Search for the cell housing the specified text and yield its [x, y] center coordinate. 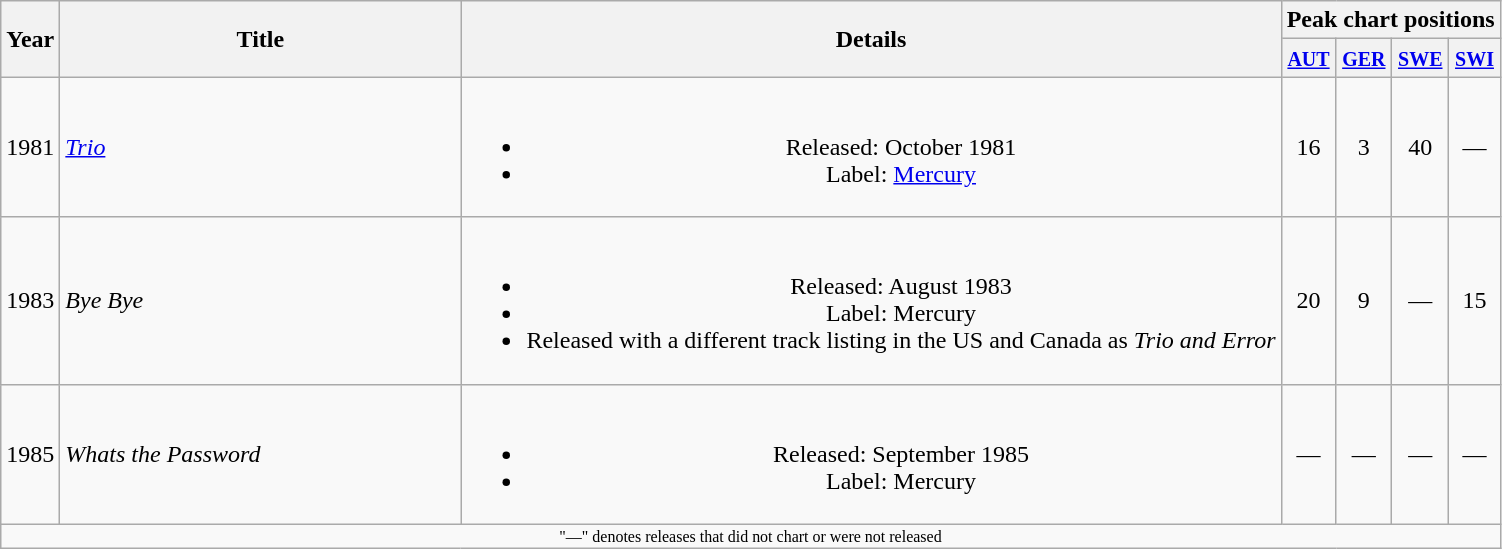
SWE [1420, 58]
9 [1364, 300]
SWI [1474, 58]
Trio [260, 147]
3 [1364, 147]
15 [1474, 300]
Title [260, 39]
Year [30, 39]
20 [1308, 300]
"—" denotes releases that did not chart or were not released [750, 536]
16 [1308, 147]
40 [1420, 147]
Details [871, 39]
Released: October 1981Label: Mercury [871, 147]
Released: September 1985Label: Mercury [871, 454]
1981 [30, 147]
Whats the Password [260, 454]
1983 [30, 300]
Peak chart positions [1390, 20]
AUT [1308, 58]
Released: August 1983Label: MercuryReleased with a different track listing in the US and Canada as Trio and Error [871, 300]
GER [1364, 58]
Bye Bye [260, 300]
1985 [30, 454]
